From the cell containing the given text, extract its center point as [x, y] coordinate. 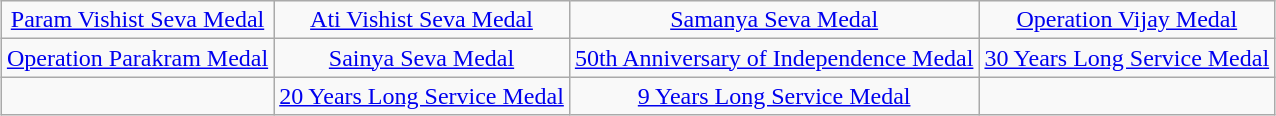
Operation Parakram Medal [137, 58]
Sainya Seva Medal [422, 58]
20 Years Long Service Medal [422, 96]
Ati Vishist Seva Medal [422, 20]
Param Vishist Seva Medal [137, 20]
50th Anniversary of Independence Medal [774, 58]
30 Years Long Service Medal [1127, 58]
Samanya Seva Medal [774, 20]
9 Years Long Service Medal [774, 96]
Operation Vijay Medal [1127, 20]
